Determine the (x, y) coordinate at the center of the cell enclosing the given text.  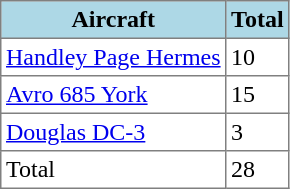
Douglas DC-3 (114, 132)
3 (258, 132)
Handley Page Hermes (114, 57)
28 (258, 170)
15 (258, 95)
10 (258, 57)
Avro 685 York (114, 95)
Aircraft (114, 20)
